Output the [X, Y] coordinate of the center of the cell containing the given text.  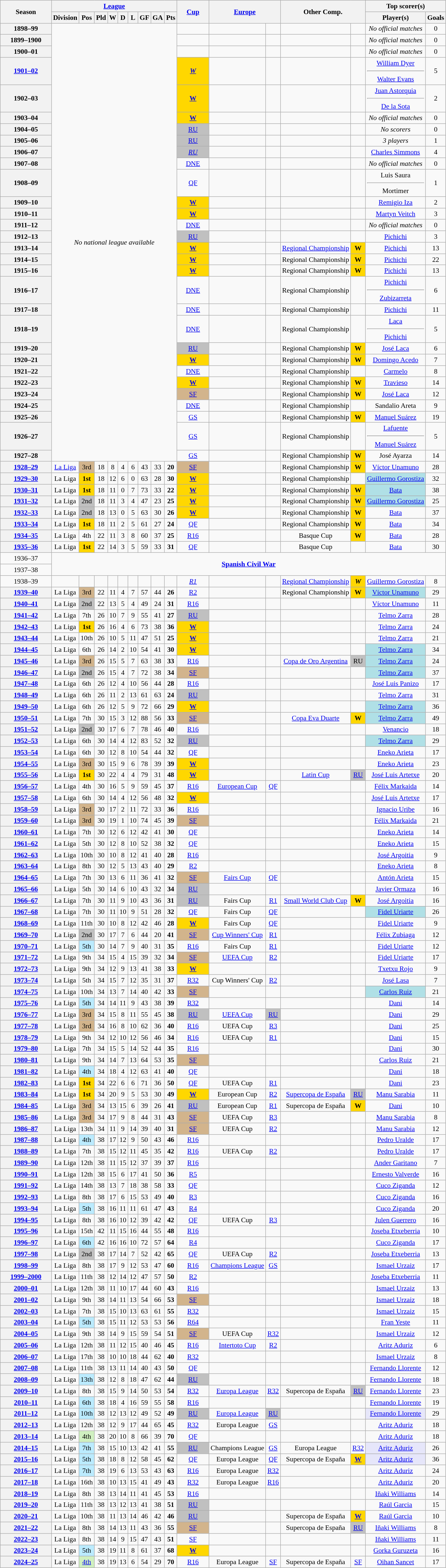
17th [87, 1357]
Top scorer(s) [406, 6]
1906–07 [26, 152]
1943–44 [26, 638]
Fran Yeste [395, 1322]
2014–15 [26, 1448]
1951–52 [26, 730]
1996–97 [26, 1243]
1946–47 [26, 673]
1994–95 [26, 1220]
1941–42 [26, 616]
1920–21 [26, 360]
Pld [101, 18]
GA [158, 18]
Ander Garitano [395, 1163]
R5 [193, 1174]
1965–66 [26, 889]
1937–38 [26, 570]
1972–73 [26, 969]
1902–03 [26, 99]
1918–19 [26, 329]
1909–10 [26, 202]
1938–39 [26, 581]
Charles Simmons [395, 152]
1968–69 [26, 924]
1990–91 [26, 1174]
2013–14 [26, 1437]
Ignacio Uribe [395, 809]
2024–25 [26, 1562]
Division [65, 18]
2006–07 [26, 1357]
1916–17 [26, 290]
1907–08 [26, 164]
Intertoto Cup [237, 1346]
1917–18 [26, 310]
1966–67 [26, 901]
Antón Arieta [395, 878]
2017–18 [26, 1482]
71 [145, 1083]
2005–06 [26, 1346]
1954–55 [26, 764]
1989–90 [26, 1163]
Other Comp. [323, 12]
1980–81 [26, 1060]
Luis SauraMortimer [395, 183]
Copa de Oro Argentina [315, 661]
William Dyer Walter Evans [395, 71]
1923–24 [26, 394]
1997–98 [26, 1254]
1953–54 [26, 752]
1934–35 [26, 536]
2009–10 [26, 1391]
1908–09 [26, 183]
1929–30 [26, 479]
1912–13 [26, 237]
1992–93 [26, 1197]
L [133, 18]
2007–08 [26, 1368]
Martyn Veitch [395, 214]
2004–05 [26, 1334]
League [114, 6]
1988–89 [26, 1152]
1998–99 [26, 1265]
2011–12 [26, 1414]
1930–31 [26, 490]
LacaPichichi [395, 329]
D [123, 18]
2023–24 [26, 1551]
2019–20 [26, 1505]
1969–70 [26, 935]
Venancio [395, 730]
1973–74 [26, 981]
1949–50 [26, 707]
1931–32 [26, 501]
1984–85 [26, 1106]
José Luis Panizo [395, 684]
2001–02 [26, 1300]
1947–48 [26, 684]
1961–62 [26, 844]
LafuenteManuel Suárez [395, 436]
2020–21 [26, 1516]
1922–23 [26, 383]
2015–16 [26, 1459]
2003–04 [26, 1322]
1962–63 [26, 855]
1952–53 [26, 741]
1903–04 [26, 118]
Small World Club Cup [315, 901]
1964–65 [26, 878]
1981–82 [26, 1072]
1979–80 [26, 1049]
1940–41 [26, 604]
1975–76 [26, 1003]
GF [145, 18]
1932–33 [26, 513]
2018–19 [26, 1494]
1936–37 [26, 559]
1927–28 [26, 456]
1905–06 [26, 141]
1919–20 [26, 349]
Ernesto Valverde [395, 1174]
2002–03 [26, 1311]
Spanish Civil War [249, 564]
1971–72 [26, 958]
68 [171, 1551]
83 [145, 741]
2016–17 [26, 1471]
2008–09 [26, 1380]
Javier Ormaza [395, 889]
1982–83 [26, 1083]
Season [26, 12]
1900–01 [26, 52]
2021–22 [26, 1528]
Remigio Iza [395, 202]
2010–11 [26, 1402]
Txetxu Rojo [395, 969]
88 [145, 718]
Juan AstorquiaDe la Sota [395, 99]
1956–57 [26, 787]
Julen Guerrero [395, 1220]
16th [87, 1482]
1993–94 [26, 1208]
1963–64 [26, 866]
1986–87 [26, 1129]
1915–16 [26, 271]
José Ayarza [395, 456]
Pts [171, 18]
15th [87, 1231]
No national league available [114, 242]
Félix Zubiaga [395, 935]
Manuel Suárez [395, 417]
R64 [193, 1322]
Sandalio Areta [395, 406]
1995–96 [26, 1231]
1904–05 [26, 129]
1958–59 [26, 809]
Oihan Sancet [395, 1562]
1939–40 [26, 593]
2012–13 [26, 1425]
1911–12 [26, 225]
74 [145, 821]
José Lasa [395, 981]
1967–68 [26, 912]
1921–22 [26, 371]
1926–27 [26, 436]
1913–14 [26, 248]
1950–51 [26, 718]
1914–15 [26, 260]
1976–77 [26, 1015]
Cup [193, 12]
1977–78 [26, 1026]
1948–49 [26, 695]
1924–25 [26, 406]
1955–56 [26, 775]
1974–75 [26, 992]
Latin Cup [315, 775]
1910–11 [26, 214]
1983–84 [26, 1095]
1987–88 [26, 1140]
1944–45 [26, 650]
1985–86 [26, 1117]
1957–58 [26, 798]
1935–36 [26, 547]
1925–26 [26, 417]
79 [145, 775]
1999–2000 [26, 1277]
Gorka Guruzeta [395, 1551]
PichichiZubizarreta [395, 290]
Player(s) [395, 18]
Domingo Acedo [395, 360]
1899–1900 [26, 40]
Travieso [395, 383]
1901–02 [26, 71]
2022–23 [26, 1539]
14th [87, 1186]
No scorers [395, 129]
Copa Eva Duarte [315, 718]
1970–71 [26, 946]
1898–99 [26, 29]
Europe [245, 12]
1959–60 [26, 821]
1933–34 [26, 524]
1945–46 [26, 661]
1942–43 [26, 627]
Goals [436, 18]
3 players [395, 141]
Pos [87, 18]
1991–92 [26, 1186]
1978–79 [26, 1038]
1928–29 [26, 467]
Carmelo [395, 371]
1960–61 [26, 832]
2000–01 [26, 1289]
